Locate the cell with the specified text and output its (x, y) center coordinate. 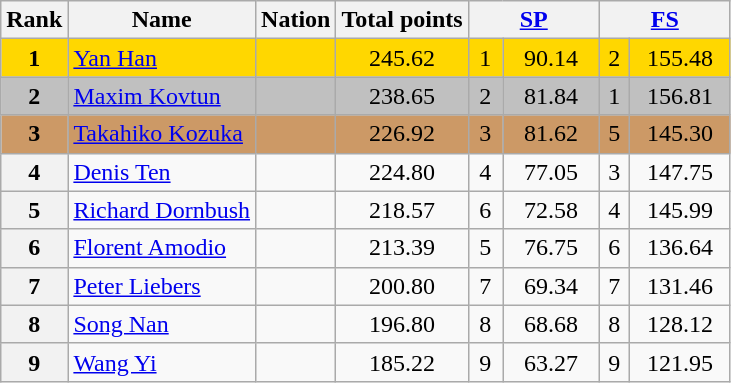
226.92 (402, 134)
Total points (402, 20)
90.14 (550, 58)
Takahiko Kozuka (162, 134)
Rank (34, 20)
Song Nan (162, 324)
Peter Liebers (162, 286)
145.99 (680, 210)
185.22 (402, 362)
145.30 (680, 134)
Maxim Kovtun (162, 96)
147.75 (680, 172)
121.95 (680, 362)
69.34 (550, 286)
224.80 (402, 172)
238.65 (402, 96)
81.62 (550, 134)
77.05 (550, 172)
155.48 (680, 58)
Denis Ten (162, 172)
76.75 (550, 248)
213.39 (402, 248)
136.64 (680, 248)
131.46 (680, 286)
72.58 (550, 210)
81.84 (550, 96)
FS (664, 20)
200.80 (402, 286)
Wang Yi (162, 362)
Nation (296, 20)
156.81 (680, 96)
68.68 (550, 324)
196.80 (402, 324)
245.62 (402, 58)
128.12 (680, 324)
63.27 (550, 362)
Richard Dornbush (162, 210)
218.57 (402, 210)
Name (162, 20)
Yan Han (162, 58)
Florent Amodio (162, 248)
SP (534, 20)
